Locate the cell with the specified text and output its [x, y] center coordinate. 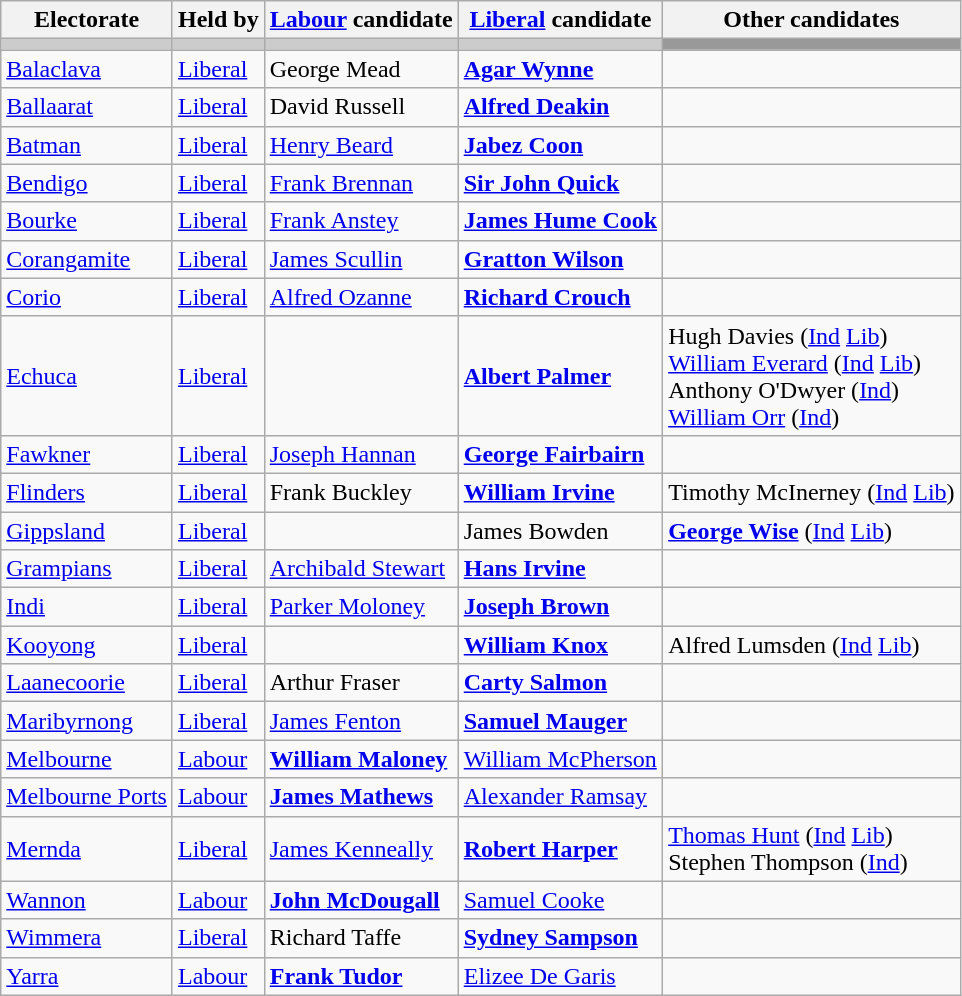
Wimmera [87, 938]
Indi [87, 607]
Flinders [87, 492]
Sir John Quick [560, 183]
Balaclava [87, 69]
Joseph Brown [560, 607]
Samuel Mauger [560, 721]
James Kenneally [361, 848]
Gippsland [87, 531]
Sydney Sampson [560, 938]
Grampians [87, 569]
George Mead [361, 69]
Electorate [87, 20]
James Scullin [361, 259]
Alfred Ozanne [361, 297]
Liberal candidate [560, 20]
George Fairbairn [560, 454]
Gratton Wilson [560, 259]
Held by [218, 20]
Labour candidate [361, 20]
James Fenton [361, 721]
Agar Wynne [560, 69]
Arthur Fraser [361, 683]
Frank Tudor [361, 976]
Timothy McInerney (Ind Lib) [812, 492]
Laanecoorie [87, 683]
Hans Irvine [560, 569]
William Knox [560, 645]
Maribyrnong [87, 721]
Albert Palmer [560, 376]
Richard Crouch [560, 297]
Thomas Hunt (Ind Lib)Stephen Thompson (Ind) [812, 848]
Archibald Stewart [361, 569]
Alfred Lumsden (Ind Lib) [812, 645]
Joseph Hannan [361, 454]
Yarra [87, 976]
Elizee De Garis [560, 976]
Alfred Deakin [560, 107]
James Hume Cook [560, 221]
Frank Buckley [361, 492]
Ballaarat [87, 107]
Richard Taffe [361, 938]
Fawkner [87, 454]
Robert Harper [560, 848]
Corangamite [87, 259]
Carty Salmon [560, 683]
Echuca [87, 376]
Parker Moloney [361, 607]
Bendigo [87, 183]
Henry Beard [361, 145]
Bourke [87, 221]
Other candidates [812, 20]
David Russell [361, 107]
James Mathews [361, 797]
John McDougall [361, 900]
William Maloney [361, 759]
Corio [87, 297]
Mernda [87, 848]
Batman [87, 145]
Melbourne [87, 759]
Kooyong [87, 645]
Hugh Davies (Ind Lib)William Everard (Ind Lib)Anthony O'Dwyer (Ind)William Orr (Ind) [812, 376]
George Wise (Ind Lib) [812, 531]
Melbourne Ports [87, 797]
Alexander Ramsay [560, 797]
William McPherson [560, 759]
Samuel Cooke [560, 900]
Wannon [87, 900]
James Bowden [560, 531]
William Irvine [560, 492]
Jabez Coon [560, 145]
Frank Anstey [361, 221]
Frank Brennan [361, 183]
